Return [x, y] of the center of cell containing provided text 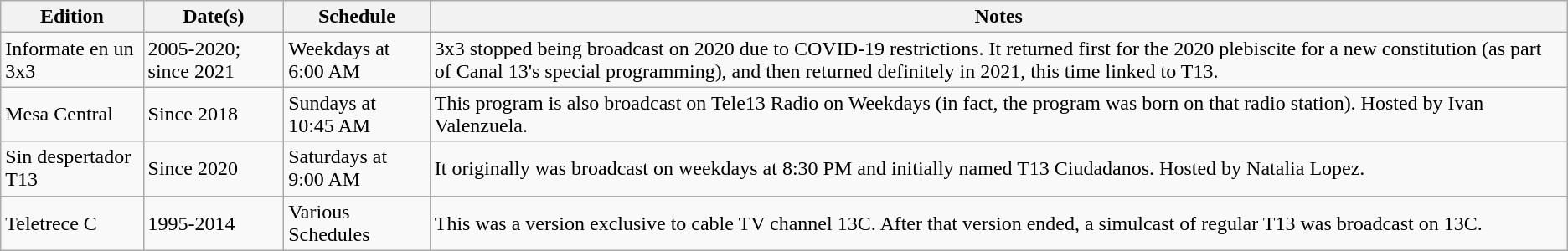
Weekdays at 6:00 AM [357, 60]
Date(s) [214, 17]
Saturdays at 9:00 AM [357, 169]
Sundays at 10:45 AM [357, 114]
Schedule [357, 17]
Edition [72, 17]
Sin despertador T13 [72, 169]
Mesa Central [72, 114]
Informate en un 3x3 [72, 60]
It originally was broadcast on weekdays at 8:30 PM and initially named T13 Ciudadanos. Hosted by Natalia Lopez. [998, 169]
Notes [998, 17]
This was a version exclusive to cable TV channel 13C. After that version ended, a simulcast of regular T13 was broadcast on 13C. [998, 223]
Since 2018 [214, 114]
Various Schedules [357, 223]
This program is also broadcast on Tele13 Radio on Weekdays (in fact, the program was born on that radio station). Hosted by Ivan Valenzuela. [998, 114]
1995-2014 [214, 223]
2005-2020; since 2021 [214, 60]
Teletrece C [72, 223]
Since 2020 [214, 169]
